Output the [X, Y] coordinate of the center of the cell containing the given text.  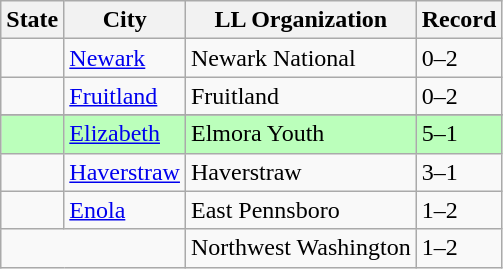
Elizabeth [125, 134]
Northwest Washington [300, 248]
Record [459, 20]
LL Organization [300, 20]
Newark National [300, 58]
Enola [125, 210]
City [125, 20]
Elmora Youth [300, 134]
State [32, 20]
Newark [125, 58]
3–1 [459, 172]
East Pennsboro [300, 210]
5–1 [459, 134]
